Locate the cell with the specified text and output its [X, Y] center coordinate. 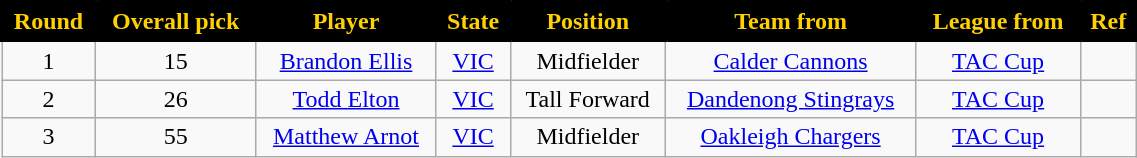
Todd Elton [346, 99]
Tall Forward [588, 99]
3 [49, 137]
2 [49, 99]
15 [175, 60]
Calder Cannons [790, 60]
Brandon Ellis [346, 60]
State [473, 22]
League from [998, 22]
26 [175, 99]
Dandenong Stingrays [790, 99]
Round [49, 22]
55 [175, 137]
Position [588, 22]
Matthew Arnot [346, 137]
Oakleigh Chargers [790, 137]
1 [49, 60]
Ref [1108, 22]
Player [346, 22]
Team from [790, 22]
Overall pick [175, 22]
